Return the [X, Y] coordinate for the center point of the cell that contains the specified text.  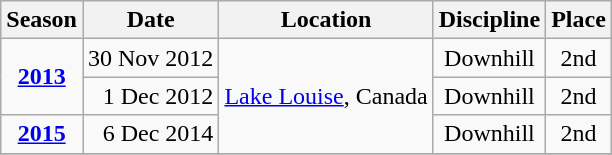
Lake Louise, Canada [326, 96]
Place [579, 20]
Discipline [489, 20]
2015 [42, 134]
30 Nov 2012 [150, 58]
Date [150, 20]
1 Dec 2012 [150, 96]
Season [42, 20]
2013 [42, 77]
Location [326, 20]
6 Dec 2014 [150, 134]
